Determine the (x, y) coordinate at the center of the cell enclosing the given text.  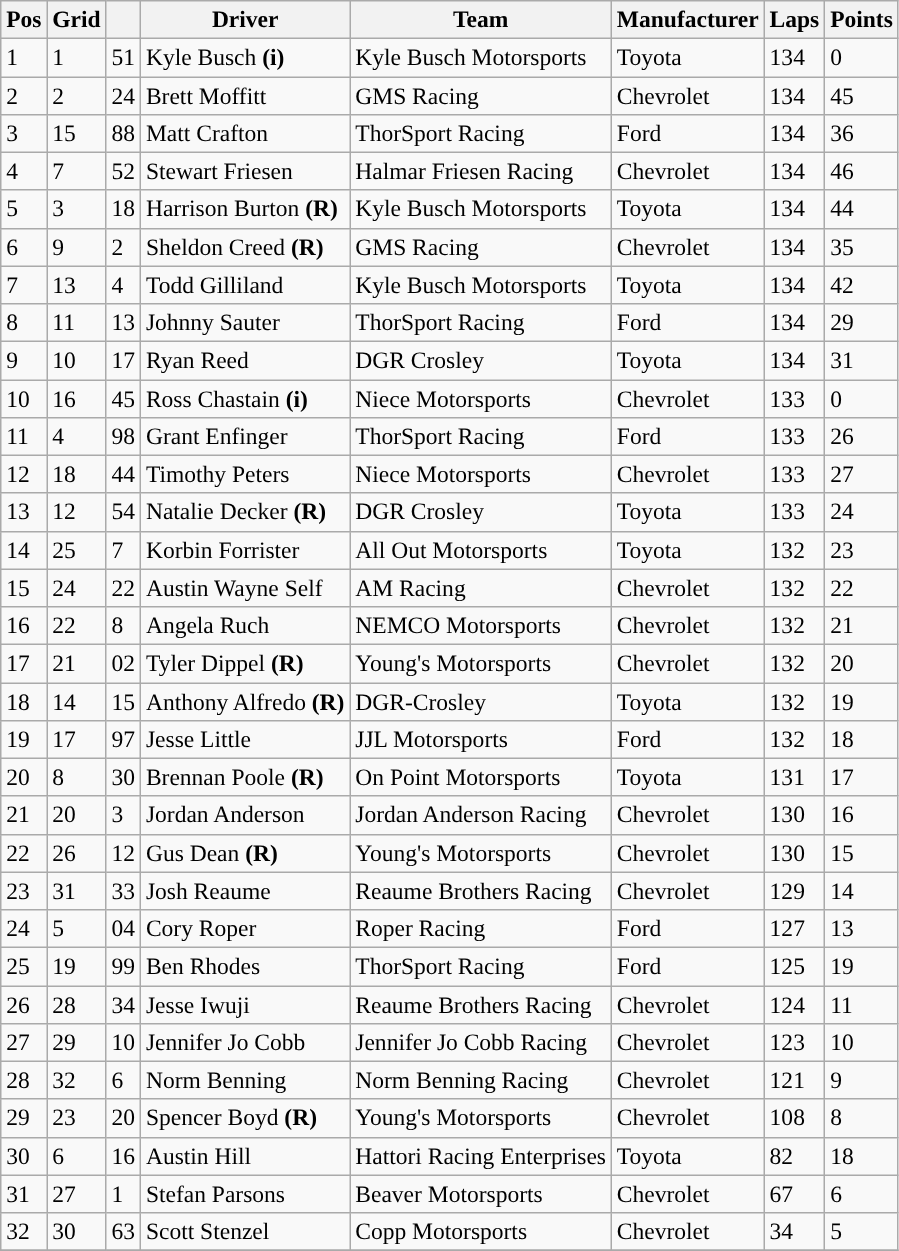
Copp Motorsports (481, 1231)
36 (862, 133)
Josh Reaume (244, 891)
121 (794, 1080)
Roper Racing (481, 928)
Grant Enfinger (244, 436)
Jennifer Jo Cobb Racing (481, 1042)
Korbin Forrister (244, 550)
NEMCO Motorsports (481, 625)
Brennan Poole (R) (244, 777)
82 (794, 1156)
Team (481, 19)
Timothy Peters (244, 474)
Pos (24, 19)
127 (794, 928)
Natalie Decker (R) (244, 512)
99 (123, 966)
97 (123, 739)
Manufacturer (688, 19)
Matt Crafton (244, 133)
131 (794, 777)
04 (123, 928)
129 (794, 891)
Norm Benning Racing (481, 1080)
Anthony Alfredo (R) (244, 701)
Tyler Dippel (R) (244, 663)
Jordan Anderson (244, 815)
108 (794, 1118)
02 (123, 663)
JJL Motorsports (481, 739)
52 (123, 171)
35 (862, 247)
Spencer Boyd (R) (244, 1118)
Austin Hill (244, 1156)
Harrison Burton (R) (244, 209)
Halmar Friesen Racing (481, 171)
Jesse Little (244, 739)
Brett Moffitt (244, 95)
Cory Roper (244, 928)
42 (862, 285)
46 (862, 171)
54 (123, 512)
88 (123, 133)
33 (123, 891)
123 (794, 1042)
Ben Rhodes (244, 966)
Jordan Anderson Racing (481, 815)
Beaver Motorsports (481, 1194)
Todd Gilliland (244, 285)
98 (123, 436)
Scott Stenzel (244, 1231)
All Out Motorsports (481, 550)
51 (123, 57)
63 (123, 1231)
Jennifer Jo Cobb (244, 1042)
DGR-Crosley (481, 701)
Stefan Parsons (244, 1194)
Ryan Reed (244, 360)
Angela Ruch (244, 625)
Hattori Racing Enterprises (481, 1156)
Points (862, 19)
Ross Chastain (i) (244, 398)
Driver (244, 19)
Gus Dean (R) (244, 853)
Sheldon Creed (R) (244, 247)
Norm Benning (244, 1080)
Stewart Friesen (244, 171)
Grid (76, 19)
Kyle Busch (i) (244, 57)
Johnny Sauter (244, 322)
Austin Wayne Self (244, 588)
124 (794, 1004)
125 (794, 966)
AM Racing (481, 588)
Laps (794, 19)
On Point Motorsports (481, 777)
Jesse Iwuji (244, 1004)
67 (794, 1194)
